Capture the cell that displays the provided text and extract its (x, y) central coordinate. 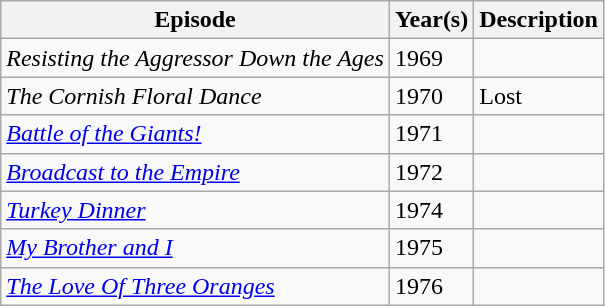
1974 (431, 210)
Broadcast to the Empire (196, 172)
Turkey Dinner (196, 210)
1970 (431, 96)
The Love Of Three Oranges (196, 286)
Resisting the Aggressor Down the Ages (196, 58)
1971 (431, 134)
My Brother and I (196, 248)
Lost (539, 96)
1969 (431, 58)
1975 (431, 248)
1976 (431, 286)
Battle of the Giants! (196, 134)
Year(s) (431, 20)
Episode (196, 20)
Description (539, 20)
1972 (431, 172)
The Cornish Floral Dance (196, 96)
